Detect which cell encompasses the target text, then output its (x, y) center coordinate. 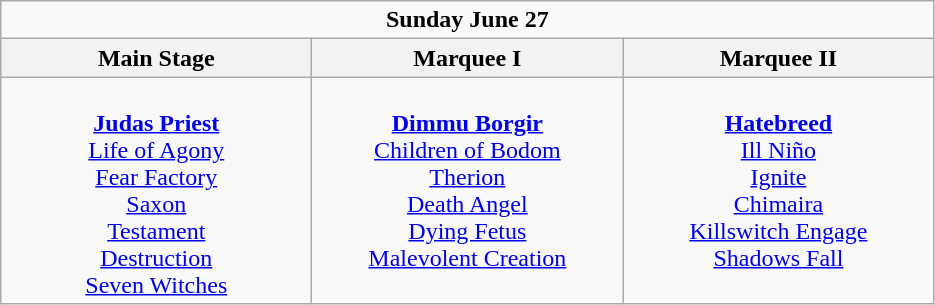
Judas Priest Life of Agony Fear Factory Saxon Testament Destruction Seven Witches (156, 190)
Hatebreed Ill Niño Ignite Chimaira Killswitch Engage Shadows Fall (778, 190)
Marquee II (778, 58)
Marquee I (468, 58)
Sunday June 27 (468, 20)
Dimmu Borgir Children of Bodom Therion Death Angel Dying Fetus Malevolent Creation (468, 190)
Main Stage (156, 58)
